For the text-containing cell, return its midpoint in (x, y) coordinate format. 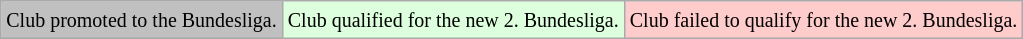
Club failed to qualify for the new 2. Bundesliga. (824, 20)
Club qualified for the new 2. Bundesliga. (453, 20)
Club promoted to the Bundesliga. (142, 20)
